Return the (X, Y) coordinate for the center point of the cell that contains the specified text.  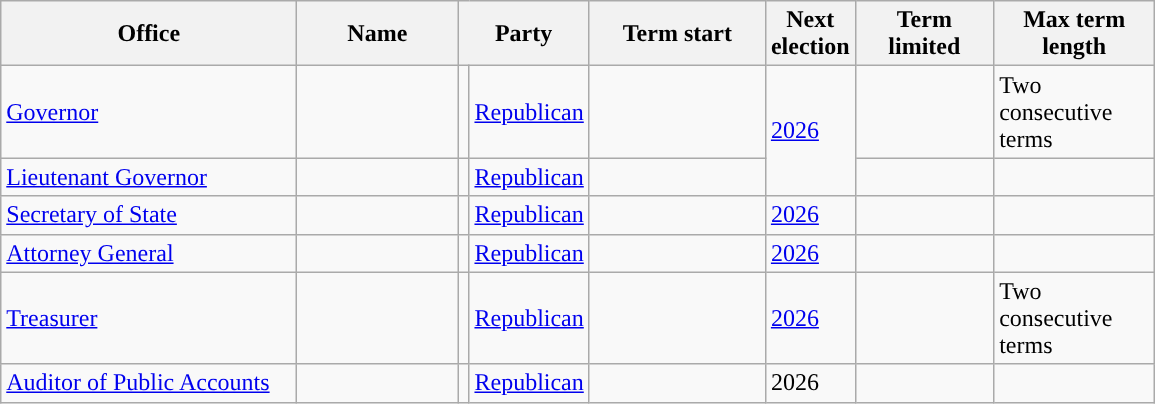
Next election (810, 34)
Office (149, 34)
Name (378, 34)
Lieutenant Governor (149, 177)
Auditor of Public Accounts (149, 383)
Term limited (924, 34)
Governor (149, 112)
Secretary of State (149, 215)
Max term length (1074, 34)
Party (524, 34)
Attorney General (149, 253)
Term start (677, 34)
Treasurer (149, 318)
